Detect which cell encompasses the target text, then output its [x, y] center coordinate. 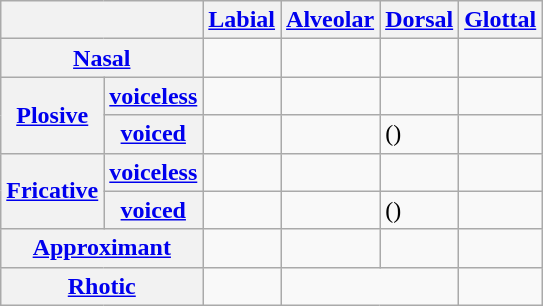
Labial [242, 20]
Alveolar [330, 20]
Glottal [500, 20]
Rhotic [102, 286]
Nasal [102, 58]
Approximant [102, 248]
Dorsal [420, 20]
Plosive [52, 115]
Fricative [52, 191]
